Provide the [x, y] coordinate of the cell's center where the given text is located.  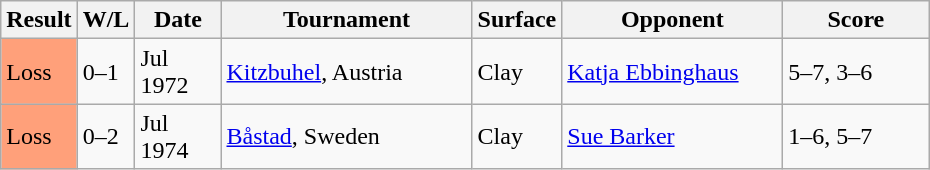
Tournament [346, 20]
Kitzbuhel, Austria [346, 72]
5–7, 3–6 [856, 72]
1–6, 5–7 [856, 136]
W/L [106, 20]
Result [39, 20]
0–2 [106, 136]
Jul 1974 [178, 136]
0–1 [106, 72]
Surface [517, 20]
Date [178, 20]
Sue Barker [672, 136]
Score [856, 20]
Katja Ebbinghaus [672, 72]
Jul 1972 [178, 72]
Opponent [672, 20]
Båstad, Sweden [346, 136]
